Detect which cell encompasses the target text, then output its [x, y] center coordinate. 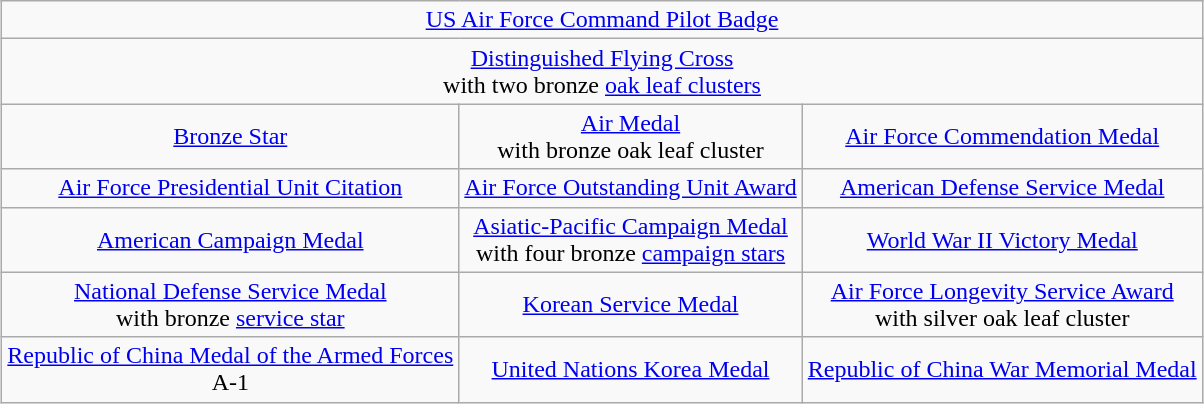
Korean Service Medal [630, 304]
Bronze Star [230, 136]
American Campaign Medal [230, 240]
National Defense Service Medalwith bronze service star [230, 304]
Asiatic-Pacific Campaign Medalwith four bronze campaign stars [630, 240]
Air Force Presidential Unit Citation [230, 188]
Air Force Longevity Service Awardwith silver oak leaf cluster [1002, 304]
United Nations Korea Medal [630, 370]
American Defense Service Medal [1002, 188]
Distinguished Flying Crosswith two bronze oak leaf clusters [602, 72]
Republic of China Medal of the Armed ForcesA-1 [230, 370]
World War II Victory Medal [1002, 240]
Air Medalwith bronze oak leaf cluster [630, 136]
Air Force Commendation Medal [1002, 136]
US Air Force Command Pilot Badge [602, 20]
Republic of China War Memorial Medal [1002, 370]
Air Force Outstanding Unit Award [630, 188]
